Find where the given text appears and provide that cell's center as [x, y] coordinate. 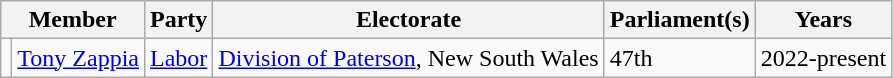
Parliament(s) [680, 20]
Electorate [408, 20]
2022-present [823, 58]
47th [680, 58]
Division of Paterson, New South Wales [408, 58]
Years [823, 20]
Member [73, 20]
Party [178, 20]
Labor [178, 58]
Tony Zappia [78, 58]
